Extract the [x, y] coordinate from the center of the cell holding the provided text.  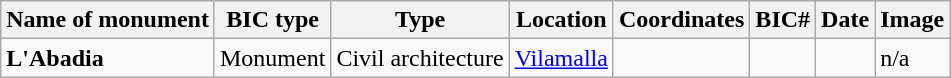
BIC# [783, 20]
n/a [912, 58]
BIC type [272, 20]
Image [912, 20]
Name of monument [108, 20]
Coordinates [681, 20]
Civil architecture [420, 58]
Type [420, 20]
L'Abadia [108, 58]
Date [846, 20]
Monument [272, 58]
Location [561, 20]
Vilamalla [561, 58]
